Find where the given text appears and provide that cell's center as [x, y] coordinate. 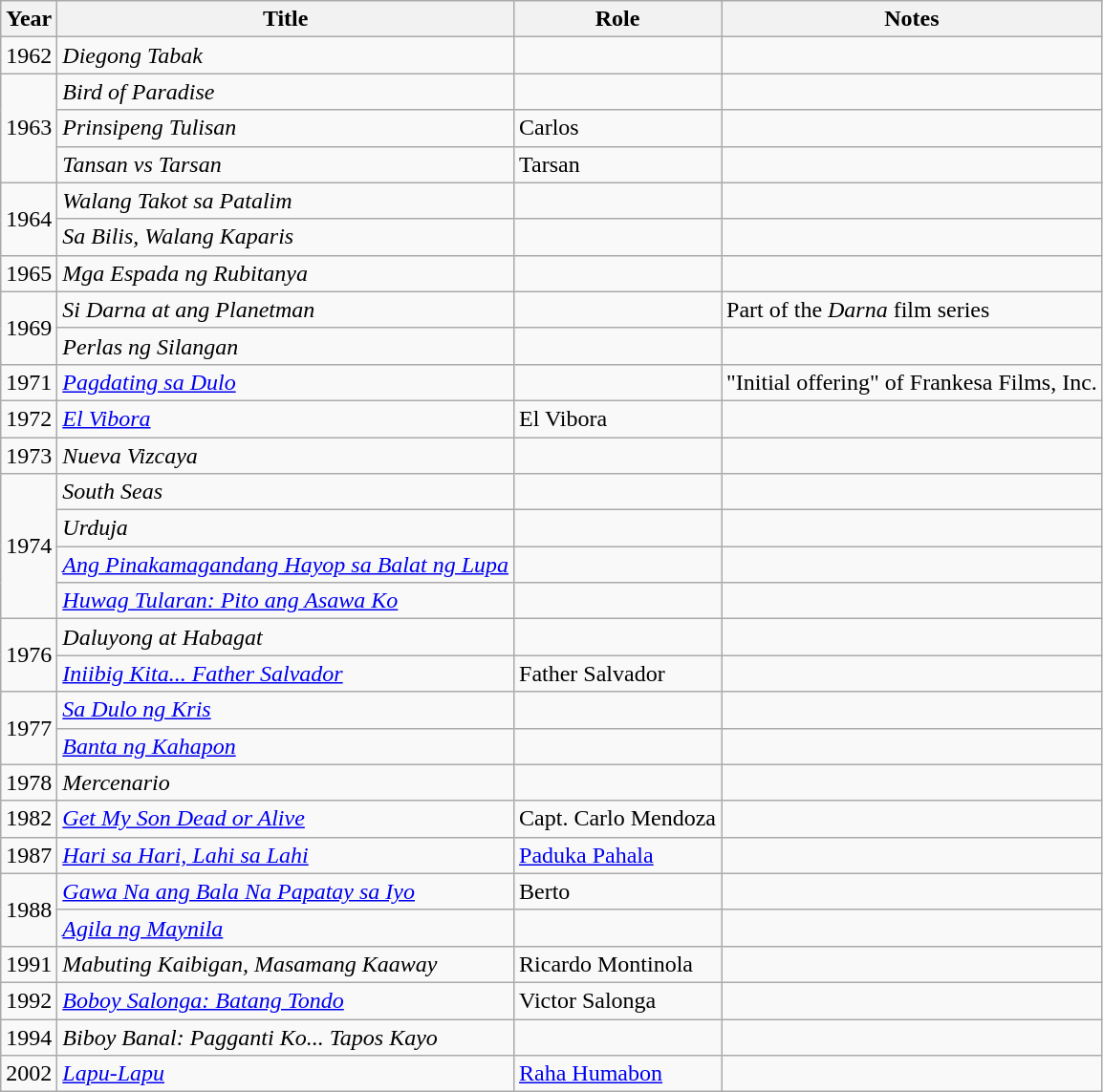
Berto [617, 891]
1965 [29, 273]
Banta ng Kahapon [286, 746]
1964 [29, 219]
Sa Bilis, Walang Kaparis [286, 237]
Gawa Na ang Bala Na Papatay sa Iyo [286, 891]
Title [286, 19]
1976 [29, 655]
1991 [29, 964]
Paduka Pahala [617, 855]
Sa Dulo ng Kris [286, 710]
Carlos [617, 128]
Raha Humabon [617, 1074]
Si Darna at ang Planetman [286, 310]
1987 [29, 855]
Part of the Darna film series [912, 310]
1974 [29, 546]
2002 [29, 1074]
Biboy Banal: Pagganti Ko... Tapos Kayo [286, 1037]
Agila ng Maynila [286, 928]
1969 [29, 328]
1962 [29, 55]
1978 [29, 782]
Bird of Paradise [286, 92]
Nueva Vizcaya [286, 456]
Diegong Tabak [286, 55]
1963 [29, 128]
Lapu-Lapu [286, 1074]
1971 [29, 382]
Role [617, 19]
Capt. Carlo Mendoza [617, 819]
Hari sa Hari, Lahi sa Lahi [286, 855]
Year [29, 19]
1992 [29, 1000]
Tansan vs Tarsan [286, 164]
Tarsan [617, 164]
Walang Takot sa Patalim [286, 201]
1988 [29, 910]
Pagdating sa Dulo [286, 382]
1972 [29, 418]
Mercenario [286, 782]
"Initial offering" of Frankesa Films, Inc. [912, 382]
Perlas ng Silangan [286, 346]
Urduja [286, 528]
Notes [912, 19]
1977 [29, 728]
Mabuting Kaibigan, Masamang Kaaway [286, 964]
Prinsipeng Tulisan [286, 128]
1982 [29, 819]
Boboy Salonga: Batang Tondo [286, 1000]
Iniibig Kita... Father Salvador [286, 674]
Mga Espada ng Rubitanya [286, 273]
Victor Salonga [617, 1000]
Daluyong at Habagat [286, 637]
Father Salvador [617, 674]
1973 [29, 456]
Huwag Tularan: Pito ang Asawa Ko [286, 601]
1994 [29, 1037]
Get My Son Dead or Alive [286, 819]
Ang Pinakamagandang Hayop sa Balat ng Lupa [286, 565]
Ricardo Montinola [617, 964]
South Seas [286, 492]
